Capture the cell that displays the provided text and extract its [X, Y] central coordinate. 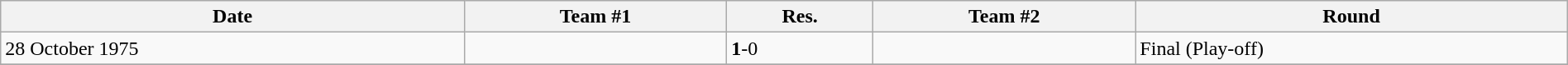
1-0 [801, 48]
Date [233, 17]
Team #1 [595, 17]
Res. [801, 17]
Team #2 [1004, 17]
Final (Play-off) [1351, 48]
28 October 1975 [233, 48]
Round [1351, 17]
